Capture the cell that displays the provided text and extract its [X, Y] central coordinate. 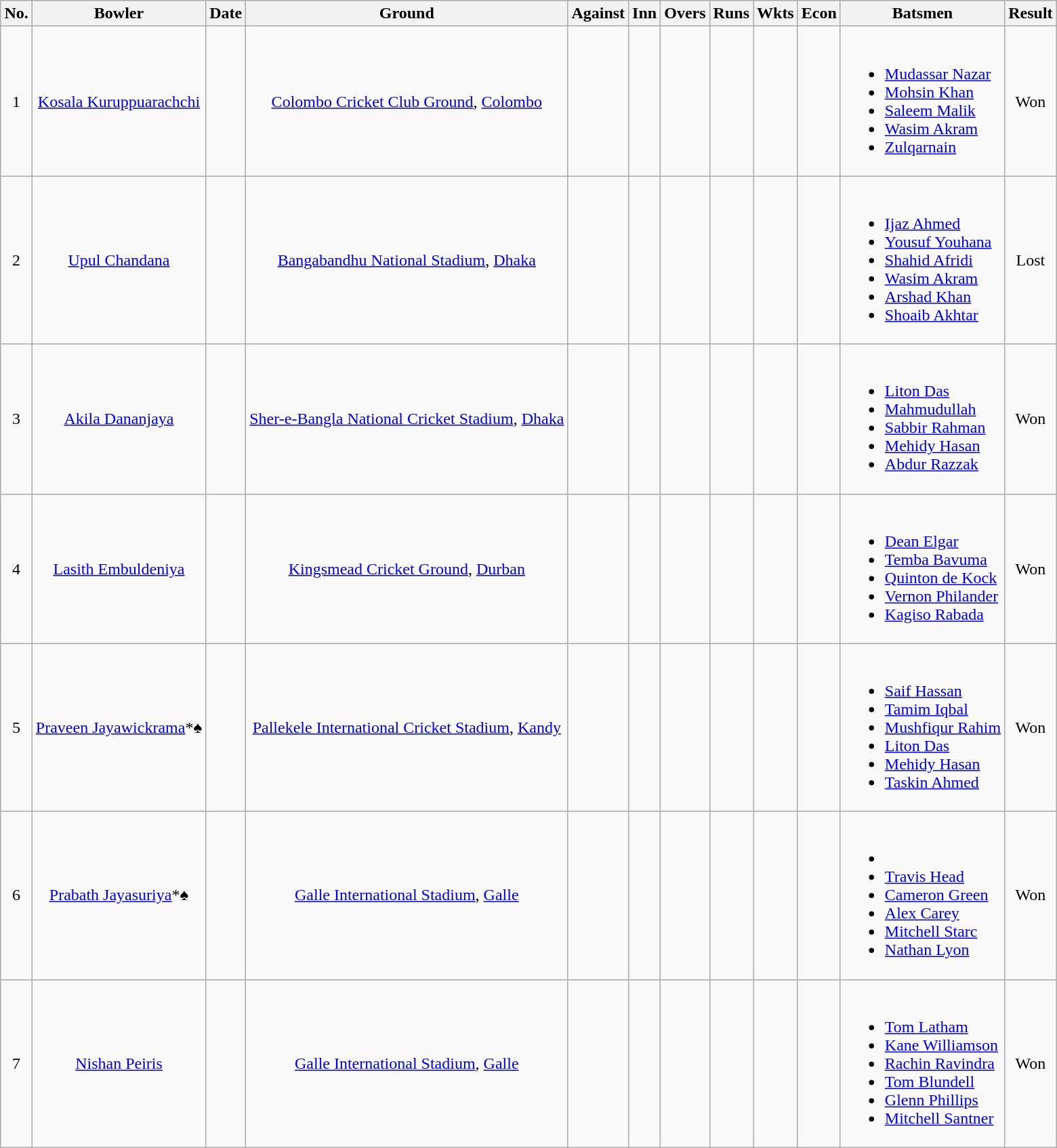
Nishan Peiris [119, 1063]
Lost [1031, 260]
Saif HassanTamim IqbalMushfiqur RahimLiton DasMehidy HasanTaskin Ahmed [922, 727]
2 [16, 260]
Mudassar NazarMohsin KhanSaleem MalikWasim AkramZulqarnain [922, 102]
Colombo Cricket Club Ground, Colombo [407, 102]
Prabath Jayasuriya*♠ [119, 895]
Ground [407, 14]
Lasith Embuldeniya [119, 569]
Akila Dananjaya [119, 419]
Travis HeadCameron GreenAlex CareyMitchell StarcNathan Lyon [922, 895]
6 [16, 895]
Batsmen [922, 14]
Wkts [776, 14]
1 [16, 102]
Date [226, 14]
Runs [731, 14]
Pallekele International Cricket Stadium, Kandy [407, 727]
Result [1031, 14]
Tom LathamKane WilliamsonRachin RavindraTom BlundellGlenn PhillipsMitchell Santner [922, 1063]
Ijaz AhmedYousuf YouhanaShahid AfridiWasim AkramArshad KhanShoaib Akhtar [922, 260]
7 [16, 1063]
Kingsmead Cricket Ground, Durban [407, 569]
3 [16, 419]
Praveen Jayawickrama*♠ [119, 727]
Liton DasMahmudullahSabbir RahmanMehidy HasanAbdur Razzak [922, 419]
Bangabandhu National Stadium, Dhaka [407, 260]
4 [16, 569]
5 [16, 727]
Upul Chandana [119, 260]
Econ [818, 14]
Against [598, 14]
Bowler [119, 14]
Inn [645, 14]
Kosala Kuruppuarachchi [119, 102]
Sher-e-Bangla National Cricket Stadium, Dhaka [407, 419]
No. [16, 14]
Overs [685, 14]
Dean ElgarTemba BavumaQuinton de KockVernon PhilanderKagiso Rabada [922, 569]
